Pinpoint the cell where the given text exists, returning its (x, y) midpoint coordinate. 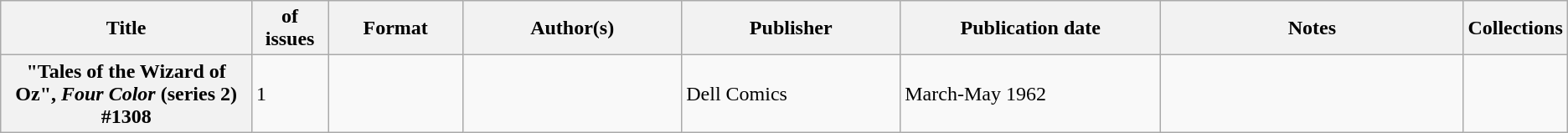
Format (395, 28)
Publication date (1030, 28)
Notes (1312, 28)
Publisher (791, 28)
Author(s) (573, 28)
of issues (290, 28)
"Tales of the Wizard of Oz", Four Color (series 2) #1308 (126, 94)
Collections (1515, 28)
1 (290, 94)
March-May 1962 (1030, 94)
Title (126, 28)
Dell Comics (791, 94)
